Capture the cell that displays the provided text and extract its [x, y] central coordinate. 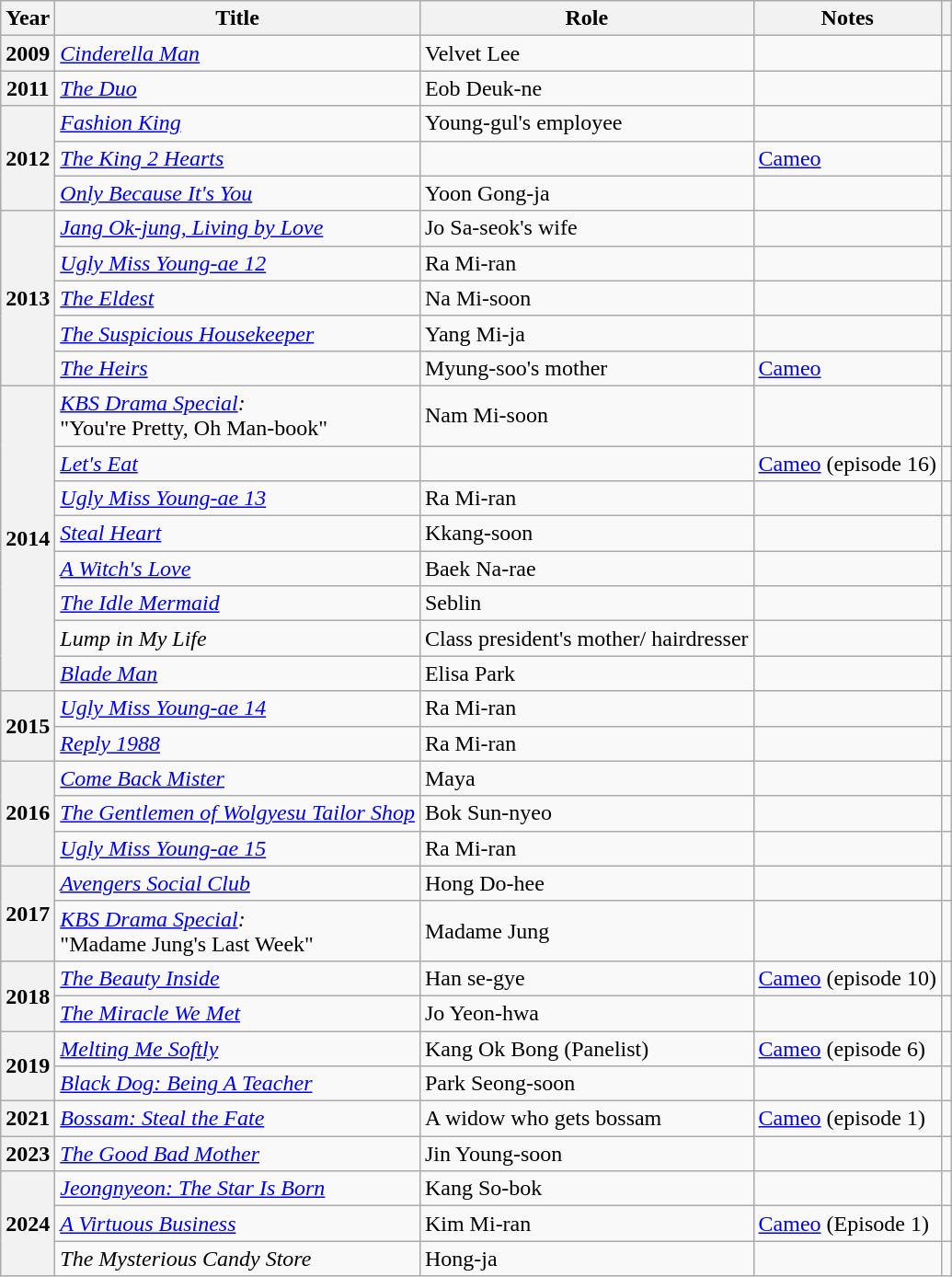
2021 [28, 1119]
Lump in My Life [237, 638]
Steal Heart [237, 534]
Let's Eat [237, 463]
Na Mi-soon [587, 298]
Cameo (episode 6) [847, 1048]
Ugly Miss Young-ae 13 [237, 499]
The Suspicious Housekeeper [237, 333]
Han se-gye [587, 978]
2013 [28, 298]
Hong-ja [587, 1259]
2012 [28, 158]
Jeongnyeon: The Star Is Born [237, 1189]
Ugly Miss Young-ae 14 [237, 708]
Jo Yeon-hwa [587, 1013]
Blade Man [237, 673]
2019 [28, 1065]
2014 [28, 538]
The Idle Mermaid [237, 604]
Bok Sun-nyeo [587, 813]
KBS Drama Special:"Madame Jung's Last Week" [237, 931]
Jin Young-soon [587, 1154]
The Gentlemen of Wolgyesu Tailor Shop [237, 813]
Cameo (episode 16) [847, 463]
The Heirs [237, 368]
2017 [28, 913]
Elisa Park [587, 673]
Nam Mi-soon [587, 416]
Class president's mother/ hairdresser [587, 638]
Maya [587, 778]
Hong Do-hee [587, 883]
KBS Drama Special:"You're Pretty, Oh Man-book" [237, 416]
Myung-soo's mother [587, 368]
Cameo (episode 10) [847, 978]
2015 [28, 726]
2024 [28, 1224]
The Miracle We Met [237, 1013]
2016 [28, 813]
Kang So-bok [587, 1189]
Kim Mi-ran [587, 1224]
Ugly Miss Young-ae 12 [237, 263]
Year [28, 18]
Avengers Social Club [237, 883]
Cinderella Man [237, 53]
Bossam: Steal the Fate [237, 1119]
Eob Deuk-ne [587, 88]
The King 2 Hearts [237, 158]
The Duo [237, 88]
Yang Mi-ja [587, 333]
Black Dog: Being A Teacher [237, 1084]
Kkang-soon [587, 534]
The Beauty Inside [237, 978]
2011 [28, 88]
Notes [847, 18]
Only Because It's You [237, 193]
Come Back Mister [237, 778]
Madame Jung [587, 931]
Young-gul's employee [587, 123]
Baek Na-rae [587, 569]
2023 [28, 1154]
Park Seong-soon [587, 1084]
2009 [28, 53]
Jang Ok-jung, Living by Love [237, 228]
Cameo (episode 1) [847, 1119]
A widow who gets bossam [587, 1119]
The Mysterious Candy Store [237, 1259]
Melting Me Softly [237, 1048]
Yoon Gong-ja [587, 193]
Reply 1988 [237, 743]
Seblin [587, 604]
Title [237, 18]
The Eldest [237, 298]
Jo Sa-seok's wife [587, 228]
A Witch's Love [237, 569]
Kang Ok Bong (Panelist) [587, 1048]
2018 [28, 995]
Fashion King [237, 123]
Velvet Lee [587, 53]
The Good Bad Mother [237, 1154]
A Virtuous Business [237, 1224]
Role [587, 18]
Cameo (Episode 1) [847, 1224]
Ugly Miss Young-ae 15 [237, 848]
